Locate the cell with the specified text and output its (x, y) center coordinate. 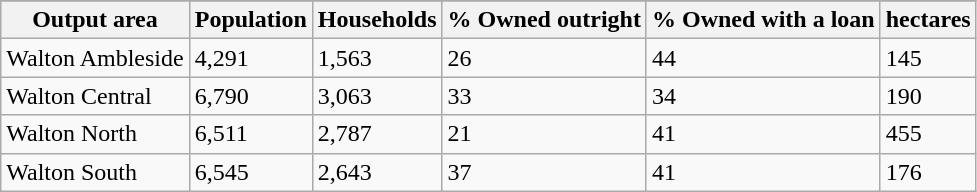
6,545 (250, 172)
Walton South (95, 172)
6,511 (250, 134)
2,787 (377, 134)
33 (544, 96)
Output area (95, 20)
hectares (928, 20)
4,291 (250, 58)
% Owned with a loan (763, 20)
145 (928, 58)
Walton Ambleside (95, 58)
176 (928, 172)
% Owned outright (544, 20)
1,563 (377, 58)
Population (250, 20)
190 (928, 96)
2,643 (377, 172)
44 (763, 58)
455 (928, 134)
3,063 (377, 96)
37 (544, 172)
26 (544, 58)
6,790 (250, 96)
34 (763, 96)
Walton Central (95, 96)
21 (544, 134)
Households (377, 20)
Walton North (95, 134)
